Return [X, Y] of the center of cell containing provided text 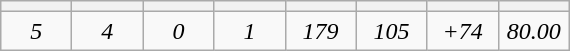
+74 [462, 31]
4 [108, 31]
179 [320, 31]
0 [178, 31]
1 [250, 31]
105 [392, 31]
5 [36, 31]
80.00 [534, 31]
